Extract the (X, Y) coordinate from the center of the cell holding the provided text.  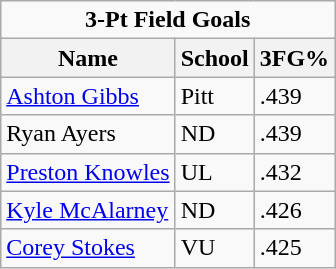
Name (88, 58)
Ryan Ayers (88, 134)
.426 (294, 210)
Ashton Gibbs (88, 96)
.425 (294, 248)
.432 (294, 172)
School (214, 58)
Preston Knowles (88, 172)
Corey Stokes (88, 248)
3FG% (294, 58)
Pitt (214, 96)
VU (214, 248)
3-Pt Field Goals (168, 20)
UL (214, 172)
Kyle McAlarney (88, 210)
